For the text-containing cell, return its midpoint in (X, Y) coordinate format. 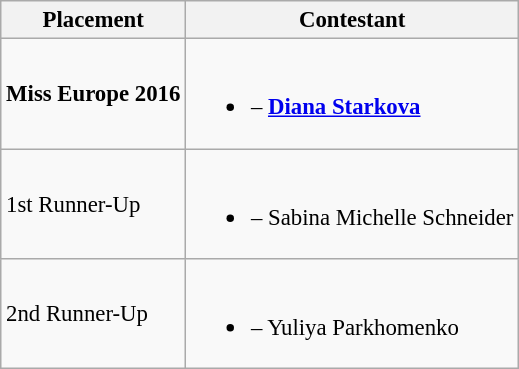
2nd Runner-Up (94, 314)
Miss Europe 2016 (94, 94)
– Diana Starkova (352, 94)
Contestant (352, 20)
– Sabina Michelle Schneider (352, 204)
– Yuliya Parkhomenko (352, 314)
Placement (94, 20)
1st Runner-Up (94, 204)
